Scan for the cell matching the given text and deliver its [X, Y] coordinate at center. 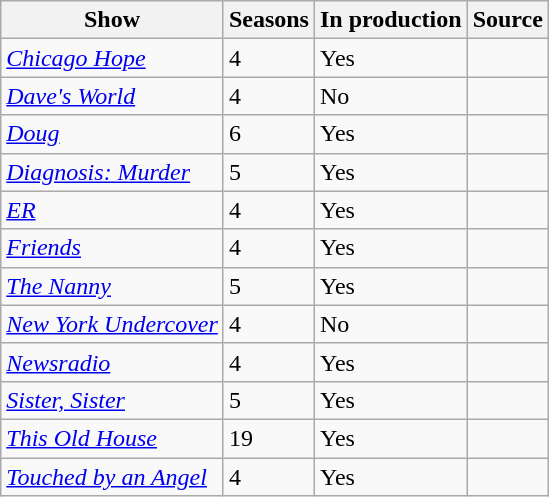
Newsradio [112, 362]
Chicago Hope [112, 58]
Seasons [268, 20]
Diagnosis: Murder [112, 172]
The Nanny [112, 286]
ER [112, 210]
6 [268, 134]
Friends [112, 248]
In production [390, 20]
Source [508, 20]
New York Undercover [112, 324]
Doug [112, 134]
Sister, Sister [112, 400]
Dave's World [112, 96]
Touched by an Angel [112, 477]
19 [268, 438]
Show [112, 20]
This Old House [112, 438]
